Capture the cell that displays the provided text and extract its [X, Y] central coordinate. 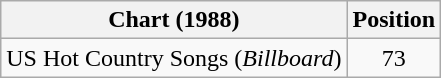
Position [394, 20]
US Hot Country Songs (Billboard) [174, 58]
Chart (1988) [174, 20]
73 [394, 58]
